Find where the given text appears and provide that cell's center as (x, y) coordinate. 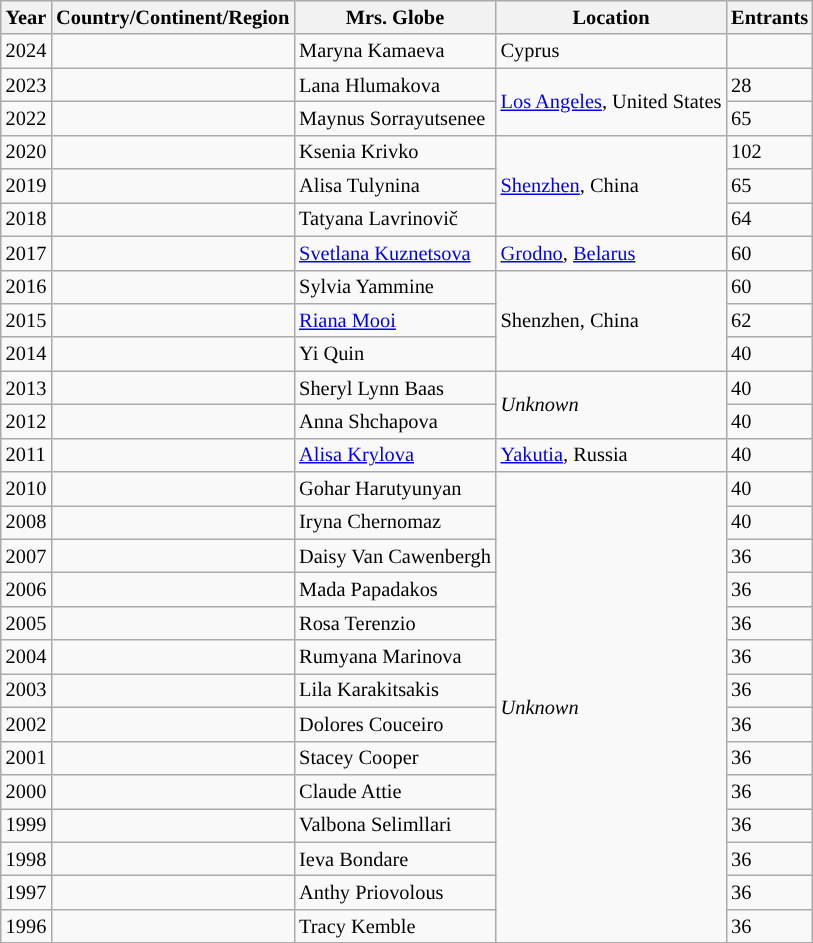
Ksenia Krivko (394, 152)
Sheryl Lynn Baas (394, 388)
2011 (26, 455)
Lana Hlumakova (394, 85)
62 (770, 320)
Anna Shchapova (394, 421)
Svetlana Kuznetsova (394, 253)
2017 (26, 253)
Claude Attie (394, 791)
2003 (26, 690)
2023 (26, 85)
Mada Papadakos (394, 589)
2024 (26, 51)
Gohar Harutyunyan (394, 489)
Sylvia Yammine (394, 287)
64 (770, 219)
Anthy Priovolous (394, 892)
1998 (26, 859)
Rumyana Marinova (394, 657)
Alisa Tulynina (394, 186)
2008 (26, 522)
2001 (26, 758)
2012 (26, 421)
2019 (26, 186)
Riana Mooi (394, 320)
Country/Continent/Region (172, 17)
2014 (26, 354)
Lila Karakitsakis (394, 690)
Ieva Bondare (394, 859)
2004 (26, 657)
2006 (26, 589)
Yakutia, Russia (612, 455)
Stacey Cooper (394, 758)
28 (770, 85)
Maryna Kamaeva (394, 51)
Grodno, Belarus (612, 253)
2005 (26, 623)
2020 (26, 152)
2010 (26, 489)
2000 (26, 791)
Tatyana Lavrinovič (394, 219)
Alisa Krylova (394, 455)
Entrants (770, 17)
Cyprus (612, 51)
Iryna Chernomaz (394, 522)
1997 (26, 892)
Tracy Kemble (394, 926)
Yi Quin (394, 354)
Mrs. Globe (394, 17)
Year (26, 17)
Rosa Terenzio (394, 623)
102 (770, 152)
Dolores Couceiro (394, 724)
Daisy Van Cawenbergh (394, 556)
2013 (26, 388)
1996 (26, 926)
Los Angeles, United States (612, 102)
2007 (26, 556)
2016 (26, 287)
Maynus Sorrayutsenee (394, 118)
2015 (26, 320)
Valbona Selimllari (394, 825)
2018 (26, 219)
Location (612, 17)
2002 (26, 724)
1999 (26, 825)
2022 (26, 118)
